Scan for the cell matching the given text and deliver its (x, y) coordinate at center. 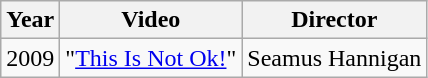
Director (334, 20)
Seamus Hannigan (334, 58)
2009 (30, 58)
Video (151, 20)
"This Is Not Ok!" (151, 58)
Year (30, 20)
